Scan for the cell matching the given text and deliver its (x, y) coordinate at center. 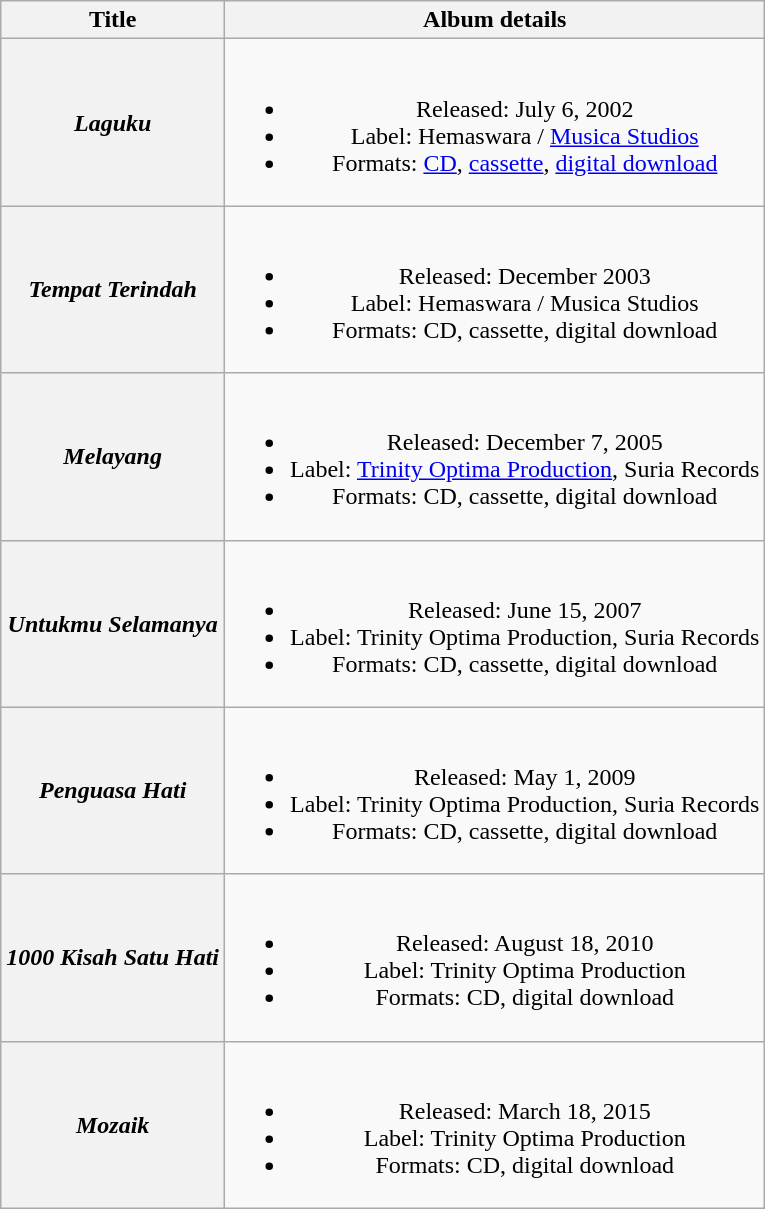
Untukmu Selamanya (113, 624)
Melayang (113, 456)
Mozaik (113, 1124)
Title (113, 20)
Tempat Terindah (113, 290)
Laguku (113, 122)
Released: December 2003Label: Hemaswara / Musica StudiosFormats: CD, cassette, digital download (495, 290)
Released: December 7, 2005Label: Trinity Optima Production, Suria RecordsFormats: CD, cassette, digital download (495, 456)
Penguasa Hati (113, 790)
Released: March 18, 2015Label: Trinity Optima ProductionFormats: CD, digital download (495, 1124)
Album details (495, 20)
Released: July 6, 2002Label: Hemaswara / Musica StudiosFormats: CD, cassette, digital download (495, 122)
1000 Kisah Satu Hati (113, 958)
Released: May 1, 2009Label: Trinity Optima Production, Suria RecordsFormats: CD, cassette, digital download (495, 790)
Released: August 18, 2010Label: Trinity Optima ProductionFormats: CD, digital download (495, 958)
Released: June 15, 2007Label: Trinity Optima Production, Suria RecordsFormats: CD, cassette, digital download (495, 624)
